Extract the (x, y) coordinate from the center of the cell holding the provided text.  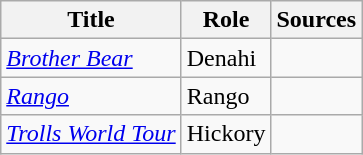
Denahi (226, 58)
Trolls World Tour (91, 134)
Role (226, 20)
Sources (316, 20)
Brother Bear (91, 58)
Hickory (226, 134)
Title (91, 20)
